Return (X, Y) of the center of cell containing provided text 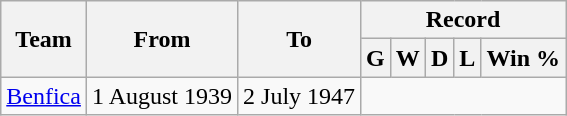
W (408, 58)
Benfica (44, 96)
G (376, 58)
From (162, 39)
2 July 1947 (300, 96)
Record (464, 20)
L (468, 58)
To (300, 39)
D (439, 58)
1 August 1939 (162, 96)
Team (44, 39)
Win % (524, 58)
